Return the (X, Y) coordinate for the center point of the cell that contains the specified text.  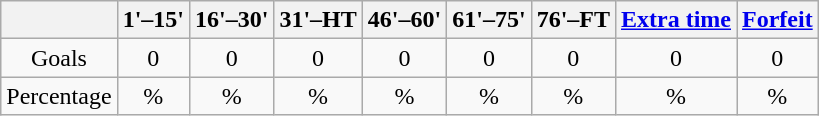
Percentage (59, 96)
76'–FT (573, 20)
1'–15' (153, 20)
46'–60' (404, 20)
Extra time (676, 20)
61'–75' (489, 20)
16'–30' (231, 20)
Forfeit (778, 20)
Goals (59, 58)
31'–HT (318, 20)
